Capture the cell that displays the provided text and extract its [x, y] central coordinate. 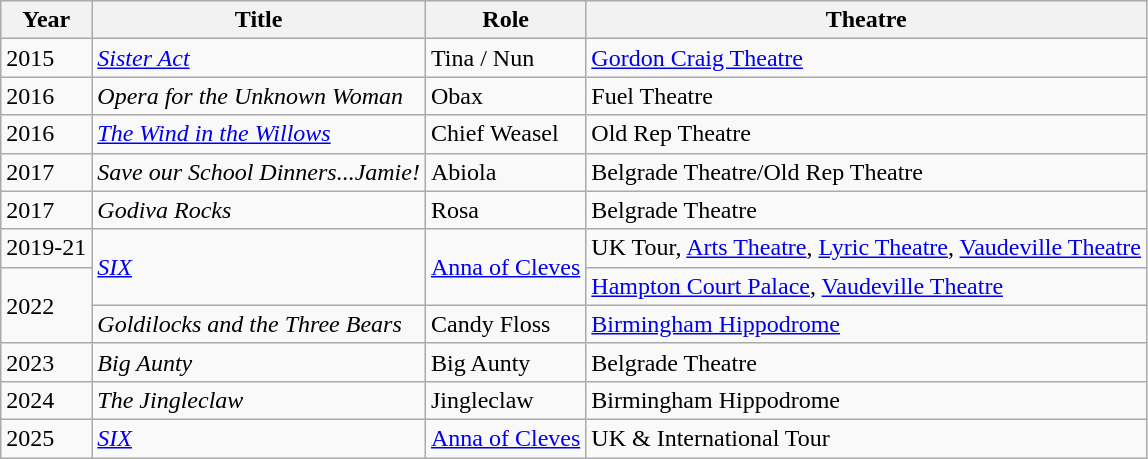
The Wind in the Willows [259, 134]
Goldilocks and the Three Bears [259, 324]
UK & International Tour [866, 438]
Opera for the Unknown Woman [259, 96]
Rosa [505, 210]
2022 [46, 305]
Candy Floss [505, 324]
Abiola [505, 172]
Title [259, 20]
2024 [46, 400]
Belgrade Theatre/Old Rep Theatre [866, 172]
Year [46, 20]
Godiva Rocks [259, 210]
2015 [46, 58]
Sister Act [259, 58]
Gordon Craig Theatre [866, 58]
The Jingleclaw [259, 400]
Fuel Theatre [866, 96]
Tina / Nun [505, 58]
Theatre [866, 20]
2025 [46, 438]
Hampton Court Palace, Vaudeville Theatre [866, 286]
Obax [505, 96]
Chief Weasel [505, 134]
2023 [46, 362]
Jingleclaw [505, 400]
Save our School Dinners...Jamie! [259, 172]
UK Tour, Arts Theatre, Lyric Theatre, Vaudeville Theatre [866, 248]
2019-21 [46, 248]
Role [505, 20]
Old Rep Theatre [866, 134]
